Identify which cell holds the provided text, then report its [X, Y] central coordinate. 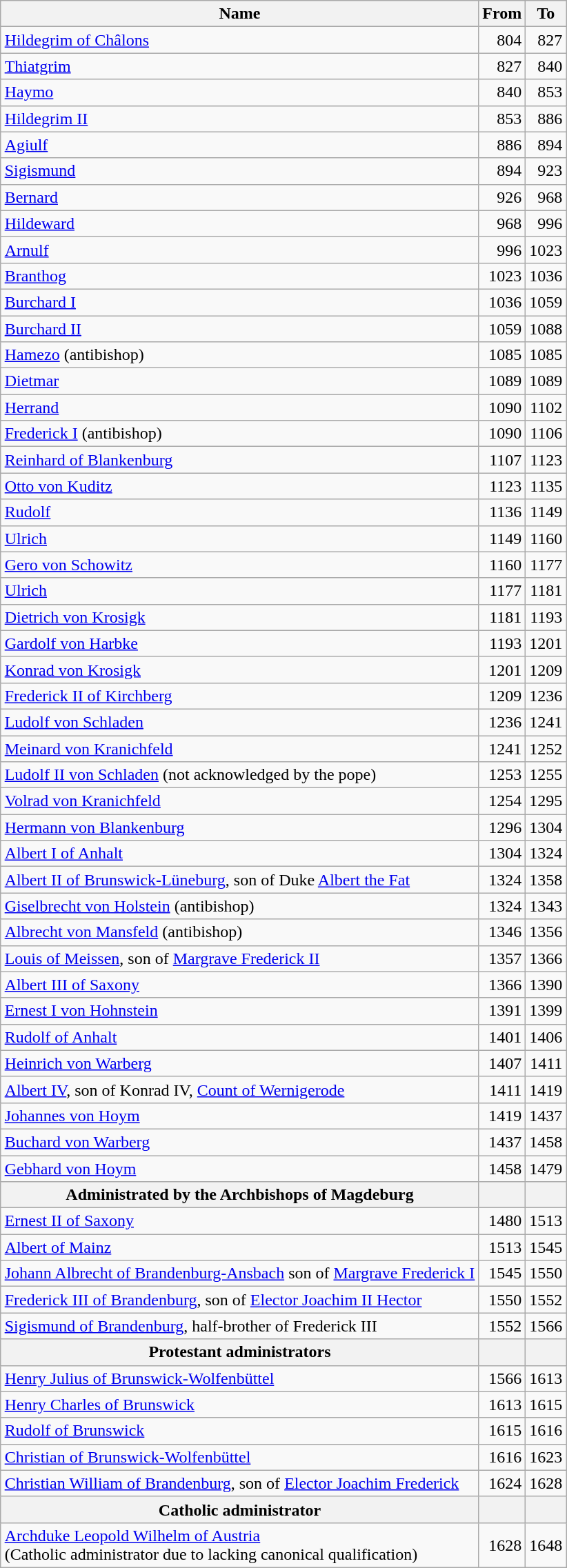
1407 [502, 1063]
1346 [502, 932]
Ludolf von Schladen [240, 722]
1254 [502, 801]
Rudolf of Anhalt [240, 1037]
1343 [546, 906]
1390 [546, 985]
1255 [546, 775]
Frederick III of Brandenburg, son of Elector Joachim II Hector [240, 1300]
Dietmar [240, 381]
Christian of Brunswick-Wolfenbüttel [240, 1457]
1358 [546, 880]
926 [502, 197]
Ernest II of Saxony [240, 1221]
Haymo [240, 92]
1296 [502, 827]
804 [502, 40]
Herrand [240, 408]
1480 [502, 1221]
Henry Julius of Brunswick-Wolfenbüttel [240, 1378]
Albert IV, son of Konrad IV, Count of Wernigerode [240, 1089]
Albert I of Anhalt [240, 854]
Albert II of Brunswick-Lüneburg, son of Duke Albert the Fat [240, 880]
Henry Charles of Brunswick [240, 1405]
Hildegrim II [240, 119]
Gero von Schowitz [240, 565]
Albert III of Saxony [240, 985]
923 [546, 171]
1406 [546, 1037]
Archduke Leopold Wilhelm of Austria(Catholic administrator due to lacking canonical qualification) [240, 1545]
Rudolf of Brunswick [240, 1431]
Arnulf [240, 250]
1102 [546, 408]
1648 [546, 1545]
Burchard II [240, 329]
Hildegrim of Châlons [240, 40]
Dietrich von Krosigk [240, 617]
1479 [546, 1169]
Sigismund of Brandenburg, half-brother of Frederick III [240, 1326]
Christian William of Brandenburg, son of Elector Joachim Frederick [240, 1483]
Albert of Mainz [240, 1247]
Gebhard von Hoym [240, 1169]
Agiulf [240, 145]
Johannes von Hoym [240, 1116]
1356 [546, 932]
Hildeward [240, 223]
Johann Albrecht of Brandenburg-Ansbach son of Margrave Frederick I [240, 1274]
Otto von Kuditz [240, 486]
Gardolf von Harbke [240, 643]
1252 [546, 748]
1399 [546, 1011]
1624 [502, 1483]
Louis of Meissen, son of Margrave Frederick II [240, 958]
Thiatgrim [240, 66]
Frederick II of Kirchberg [240, 696]
Branthog [240, 276]
To [546, 14]
1391 [502, 1011]
1295 [546, 801]
Volrad von Kranichfeld [240, 801]
1107 [502, 460]
1253 [502, 775]
Bernard [240, 197]
Protestant administrators [240, 1352]
Albrecht von Mansfeld (antibishop) [240, 932]
Heinrich von Warberg [240, 1063]
1357 [502, 958]
1088 [546, 329]
Burchard I [240, 302]
1135 [546, 486]
1136 [502, 512]
Rudolf [240, 512]
Hermann von Blankenburg [240, 827]
From [502, 14]
1401 [502, 1037]
Ludolf II von Schladen (not acknowledged by the pope) [240, 775]
1623 [546, 1457]
Frederick I (antibishop) [240, 434]
Reinhard of Blankenburg [240, 460]
Administrated by the Archbishops of Magdeburg [240, 1195]
Buchard von Warberg [240, 1142]
Catholic administrator [240, 1509]
Konrad von Krosigk [240, 670]
Ernest I von Hohnstein [240, 1011]
Giselbrecht von Holstein (antibishop) [240, 906]
Meinard von Kranichfeld [240, 748]
Sigismund [240, 171]
Hamezo (antibishop) [240, 355]
1106 [546, 434]
Name [240, 14]
